Return the [x, y] coordinate for the center point of the cell that contains the specified text.  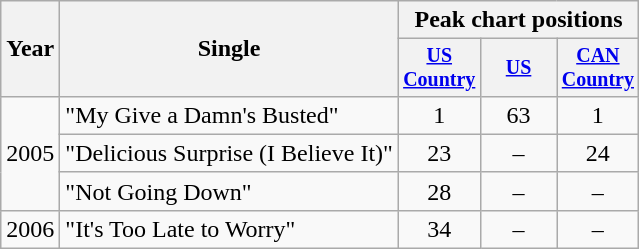
US [518, 68]
Peak chart positions [518, 20]
28 [439, 191]
CAN Country [598, 68]
US Country [439, 68]
2006 [30, 229]
23 [439, 153]
Year [30, 49]
63 [518, 115]
Single [230, 49]
34 [439, 229]
"Not Going Down" [230, 191]
"Delicious Surprise (I Believe It)" [230, 153]
"It's Too Late to Worry" [230, 229]
"My Give a Damn's Busted" [230, 115]
24 [598, 153]
2005 [30, 153]
